From the cell containing the given text, extract its center point as (x, y) coordinate. 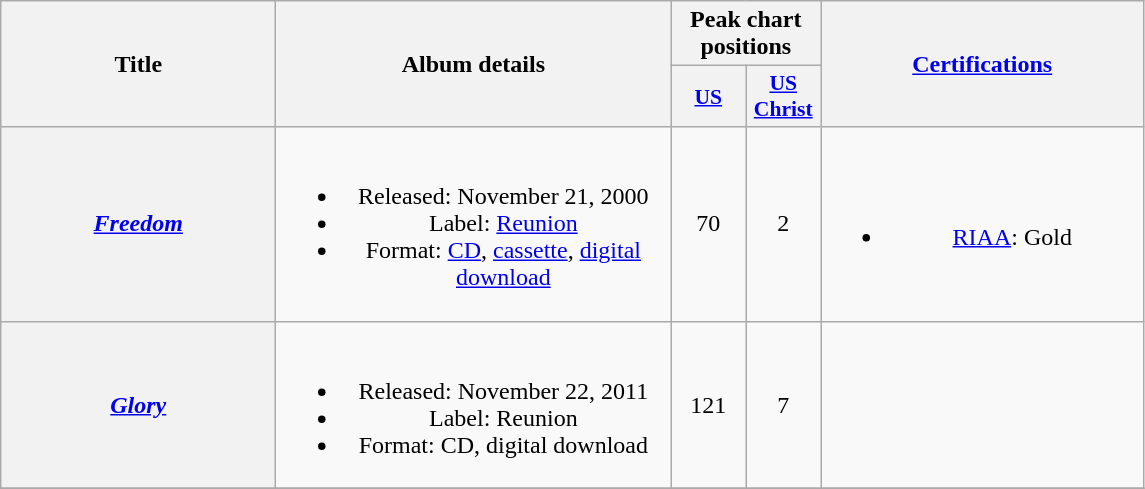
RIAA: Gold (982, 224)
Freedom (138, 224)
Peak chart positions (746, 34)
7 (784, 404)
Album details (474, 64)
Title (138, 64)
Glory (138, 404)
2 (784, 224)
Certifications (982, 64)
Released: November 22, 2011Label: ReunionFormat: CD, digital download (474, 404)
121 (708, 404)
US (708, 96)
Released: November 21, 2000Label: ReunionFormat: CD, cassette, digital download (474, 224)
USChrist (784, 96)
70 (708, 224)
